From the cell containing the given text, extract its center point as [X, Y] coordinate. 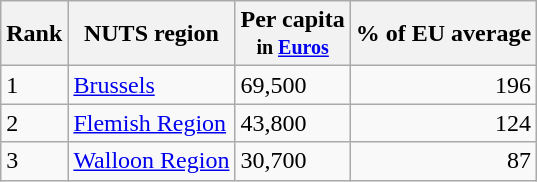
87 [443, 161]
3 [34, 161]
1 [34, 85]
Rank [34, 34]
30,700 [292, 161]
% of EU average [443, 34]
2 [34, 123]
124 [443, 123]
43,800 [292, 123]
196 [443, 85]
Walloon Region [152, 161]
69,500 [292, 85]
NUTS region [152, 34]
Per capitain Euros [292, 34]
Brussels [152, 85]
Flemish Region [152, 123]
